Find where the given text appears and provide that cell's center as (x, y) coordinate. 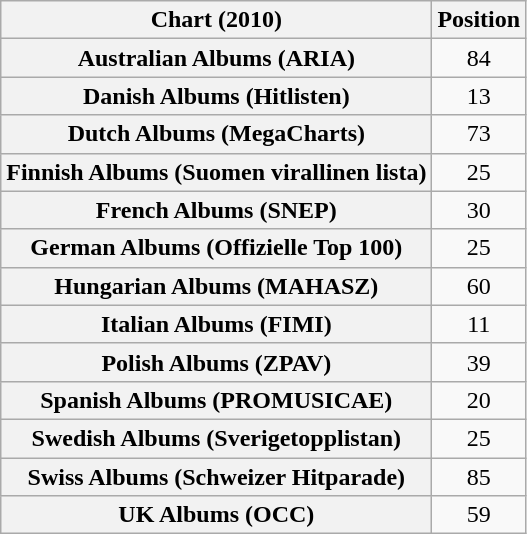
French Albums (SNEP) (216, 210)
60 (479, 286)
85 (479, 477)
German Albums (Offizielle Top 100) (216, 248)
Dutch Albums (MegaCharts) (216, 134)
11 (479, 324)
Hungarian Albums (MAHASZ) (216, 286)
84 (479, 58)
30 (479, 210)
Italian Albums (FIMI) (216, 324)
Polish Albums (ZPAV) (216, 362)
20 (479, 400)
13 (479, 96)
Finnish Albums (Suomen virallinen lista) (216, 172)
Swiss Albums (Schweizer Hitparade) (216, 477)
Position (479, 20)
Australian Albums (ARIA) (216, 58)
39 (479, 362)
Danish Albums (Hitlisten) (216, 96)
Swedish Albums (Sverigetopplistan) (216, 438)
Chart (2010) (216, 20)
Spanish Albums (PROMUSICAE) (216, 400)
59 (479, 515)
73 (479, 134)
UK Albums (OCC) (216, 515)
